Determine the [x, y] coordinate at the center of the cell enclosing the given text.  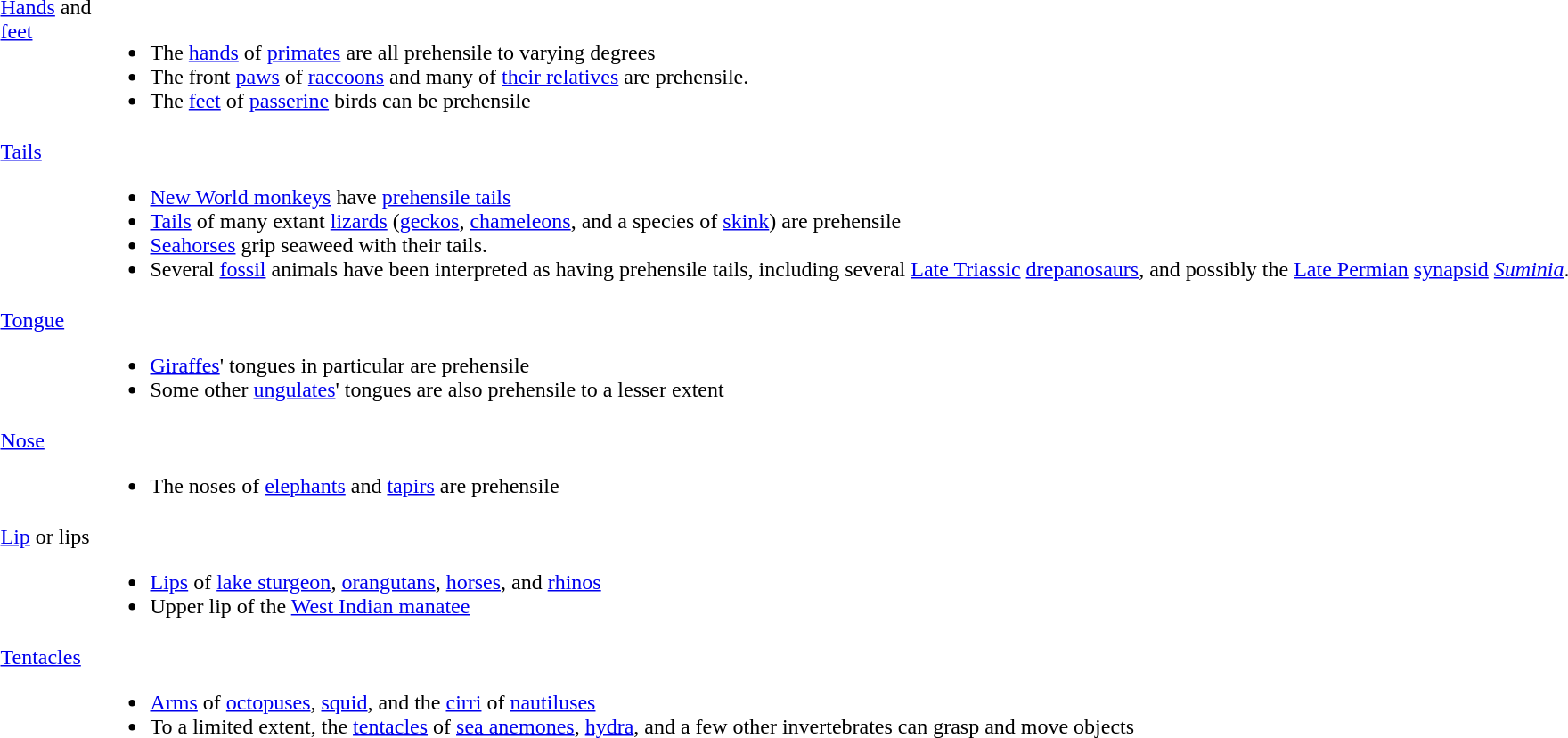
Lips of lake sturgeon, orangutans, horses, and rhinosUpper lip of the West Indian manatee [829, 582]
Giraffes' tongues in particular are prehensileSome other ungulates' tongues are also prehensile to a lesser extent [829, 365]
The noses of elephants and tapirs are prehensile [829, 474]
